Extract the [X, Y] coordinate from the center of the cell holding the provided text.  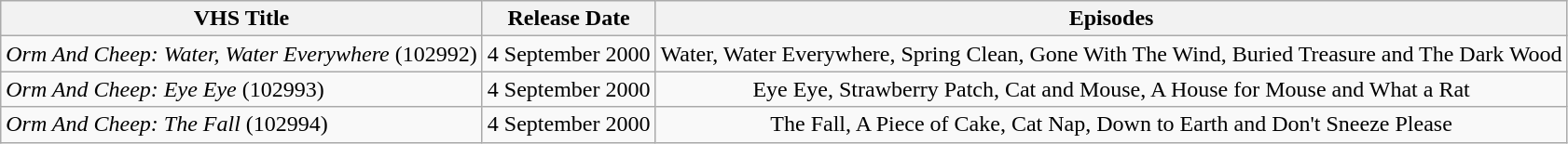
VHS Title [242, 19]
Release Date [569, 19]
Orm And Cheep: Water, Water Everywhere (102992) [242, 54]
Orm And Cheep: The Fall (102994) [242, 124]
Eye Eye, Strawberry Patch, Cat and Mouse, A House for Mouse and What a Rat [1111, 89]
Water, Water Everywhere, Spring Clean, Gone With The Wind, Buried Treasure and The Dark Wood [1111, 54]
Orm And Cheep: Eye Eye (102993) [242, 89]
Episodes [1111, 19]
The Fall, A Piece of Cake, Cat Nap, Down to Earth and Don't Sneeze Please [1111, 124]
